For the text-containing cell, return its midpoint in [x, y] coordinate format. 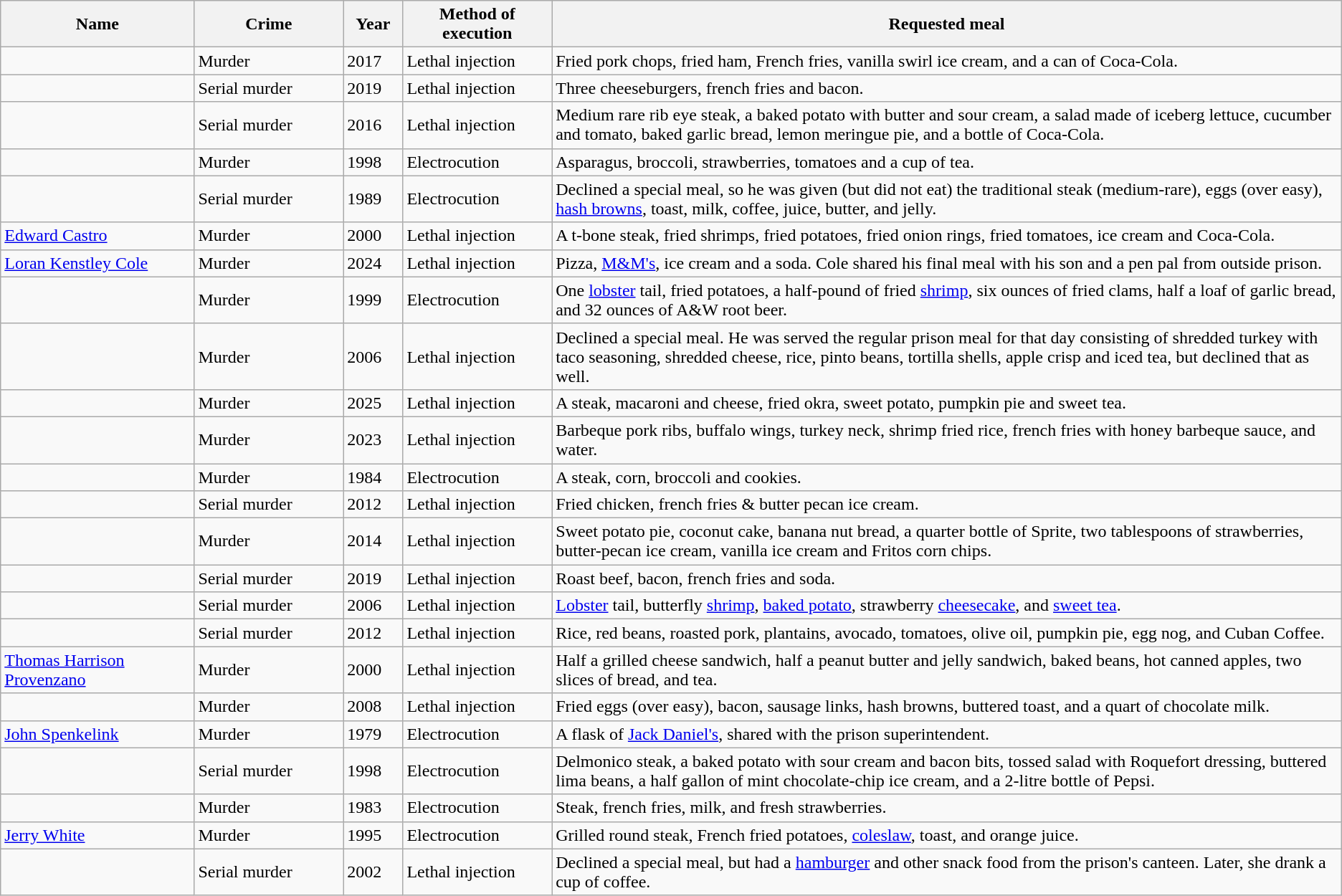
A t-bone steak, fried shrimps, fried potatoes, fried onion rings, fried tomatoes, ice cream and Coca-Cola. [947, 236]
Barbeque pork ribs, buffalo wings, turkey neck, shrimp fried rice, french fries with honey barbeque sauce, and water. [947, 440]
2002 [373, 872]
2025 [373, 403]
Fried pork chops, fried ham, French fries, vanilla swirl ice cream, and a can of Coca-Cola. [947, 61]
Roast beef, bacon, french fries and soda. [947, 578]
Crime [269, 24]
2024 [373, 263]
1983 [373, 808]
Three cheeseburgers, french fries and bacon. [947, 88]
1995 [373, 835]
Fried eggs (over easy), bacon, sausage links, hash browns, buttered toast, and a quart of chocolate milk. [947, 707]
1984 [373, 477]
Method of execution [477, 24]
1989 [373, 199]
A steak, macaroni and cheese, fried okra, sweet potato, pumpkin pie and sweet tea. [947, 403]
Rice, red beans, roasted pork, plantains, avocado, tomatoes, olive oil, pumpkin pie, egg nog, and Cuban Coffee. [947, 633]
1979 [373, 734]
2023 [373, 440]
A flask of Jack Daniel's, shared with the prison superintendent. [947, 734]
Steak, french fries, milk, and fresh strawberries. [947, 808]
Pizza, M&M's, ice cream and a soda. Cole shared his final meal with his son and a pen pal from outside prison. [947, 263]
A steak, corn, broccoli and cookies. [947, 477]
1999 [373, 300]
Name [97, 24]
Requested meal [947, 24]
Jerry White [97, 835]
2016 [373, 125]
Grilled round steak, French fried potatoes, coleslaw, toast, and orange juice. [947, 835]
Lobster tail, butterfly shrimp, baked potato, strawberry cheesecake, and sweet tea. [947, 606]
Edward Castro [97, 236]
Declined a special meal, but had a hamburger and other snack food from the prison's canteen. Later, she drank a cup of coffee. [947, 872]
Half a grilled cheese sandwich, half a peanut butter and jelly sandwich, baked beans, hot canned apples, two slices of bread, and tea. [947, 669]
Thomas Harrison Provenzano [97, 669]
Asparagus, broccoli, strawberries, tomatoes and a cup of tea. [947, 162]
Year [373, 24]
2008 [373, 707]
Fried chicken, french fries & butter pecan ice cream. [947, 505]
Loran Kenstley Cole [97, 263]
2017 [373, 61]
2014 [373, 542]
John Spenkelink [97, 734]
